Search for the cell housing the specified text and yield its (X, Y) center coordinate. 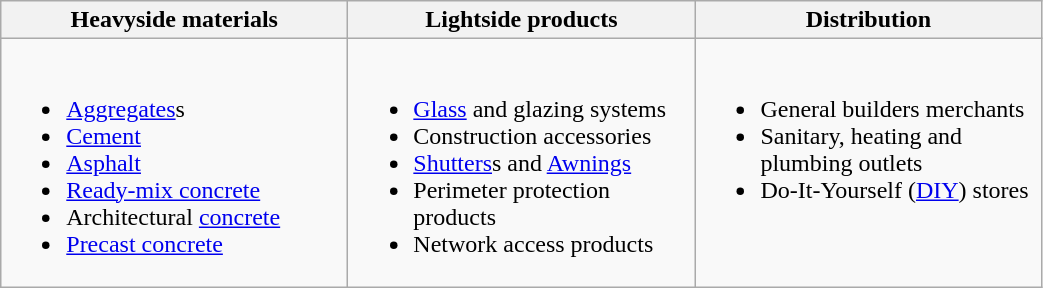
Glass and glazing systemsConstruction accessoriesShutterss and AwningsPerimeter protection productsNetwork access products (522, 163)
Distribution (868, 20)
AggregatessCementAsphaltReady-mix concreteArchitectural concretePrecast concrete (174, 163)
Heavyside materials (174, 20)
General builders merchantsSanitary, heating and plumbing outletsDo-It-Yourself (DIY) stores (868, 163)
Lightside products (522, 20)
